Extract the [x, y] coordinate from the center of the cell holding the provided text.  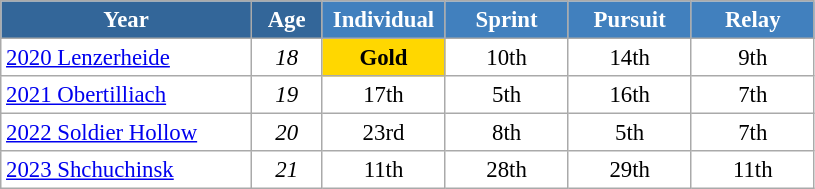
10th [506, 58]
16th [630, 95]
Age [286, 20]
29th [630, 170]
18 [286, 58]
23rd [384, 133]
2022 Soldier Hollow [126, 133]
9th [752, 58]
28th [506, 170]
Sprint [506, 20]
2021 Obertilliach [126, 95]
19 [286, 95]
Gold [384, 58]
20 [286, 133]
2023 Shchuchinsk [126, 170]
17th [384, 95]
Pursuit [630, 20]
Relay [752, 20]
2020 Lenzerheide [126, 58]
Individual [384, 20]
Year [126, 20]
14th [630, 58]
8th [506, 133]
21 [286, 170]
